Return the (x, y) coordinate for the center point of the cell that contains the specified text.  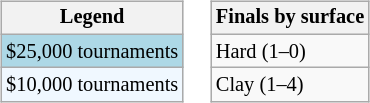
$25,000 tournaments (92, 51)
$10,000 tournaments (92, 85)
Hard (1–0) (290, 51)
Clay (1–4) (290, 85)
Finals by surface (290, 18)
Legend (92, 18)
